Return [X, Y] of the center of cell containing provided text 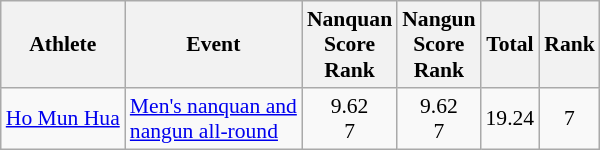
Athlete [63, 44]
7 [570, 118]
19.24 [510, 118]
Ho Mun Hua [63, 118]
Event [214, 44]
Men's nanquan andnangun all-round [214, 118]
NangunScoreRank [438, 44]
NanquanScoreRank [350, 44]
Rank [570, 44]
Total [510, 44]
